For the text-containing cell, return its midpoint in (x, y) coordinate format. 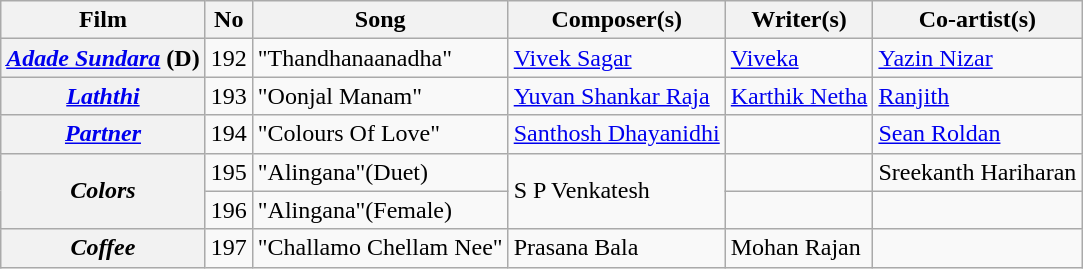
Song (380, 20)
Co-artist(s) (978, 20)
Laththi (103, 96)
Coffee (103, 248)
Sreekanth Hariharan (978, 172)
Partner (103, 134)
S P Venkatesh (616, 191)
Yazin Nizar (978, 58)
"Oonjal Manam" (380, 96)
"Alingana"(Female) (380, 210)
"Challamo Chellam Nee" (380, 248)
"Alingana"(Duet) (380, 172)
197 (228, 248)
195 (228, 172)
Karthik Netha (799, 96)
Vivek Sagar (616, 58)
"Thandhanaanadha" (380, 58)
Viveka (799, 58)
No (228, 20)
Composer(s) (616, 20)
"Colours Of Love" (380, 134)
Yuvan Shankar Raja (616, 96)
192 (228, 58)
Ranjith (978, 96)
Santhosh Dhayanidhi (616, 134)
Prasana Bala (616, 248)
Colors (103, 191)
194 (228, 134)
Mohan Rajan (799, 248)
Adade Sundara (D) (103, 58)
193 (228, 96)
Film (103, 20)
Writer(s) (799, 20)
196 (228, 210)
Sean Roldan (978, 134)
